Scan for the cell matching the given text and deliver its [x, y] coordinate at center. 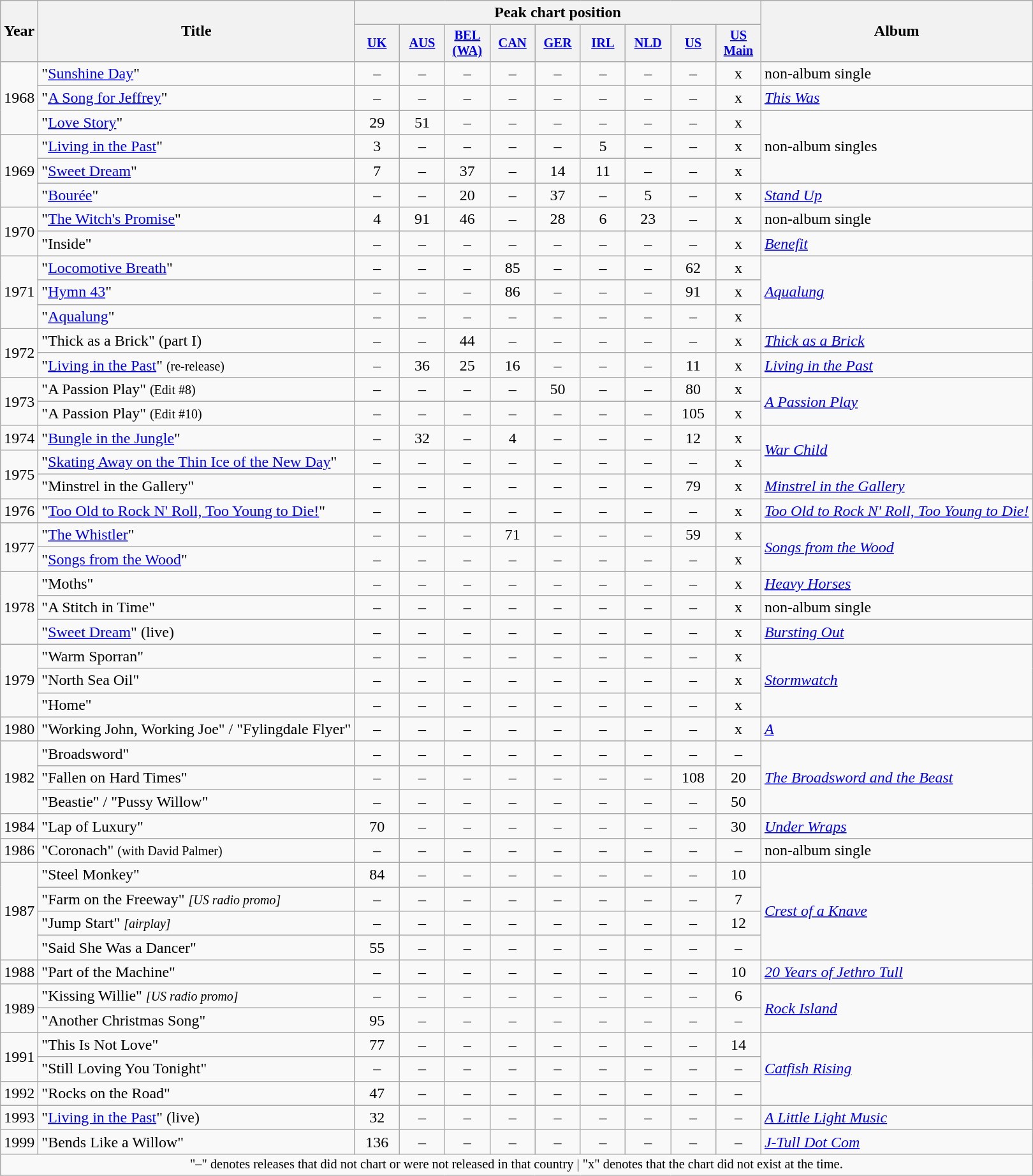
Minstrel in the Gallery [897, 487]
"Skating Away on the Thin Ice of the New Day" [196, 462]
"Lap of Luxury" [196, 826]
"Working John, Working Joe" / "Fylingdale Flyer" [196, 729]
"Beastie" / "Pussy Willow" [196, 802]
"Part of the Machine" [196, 972]
BEL(WA) [467, 43]
"Hymn 43" [196, 292]
"Minstrel in the Gallery" [196, 487]
A Little Light Music [897, 1117]
Title [196, 31]
Rock Island [897, 1008]
20 Years of Jethro Tull [897, 972]
28 [557, 219]
Too Old to Rock N' Roll, Too Young to Die! [897, 511]
136 [377, 1142]
CAN [513, 43]
"Sunshine Day" [196, 73]
"Thick as a Brick" (part I) [196, 341]
1978 [19, 608]
"This Is Not Love" [196, 1045]
NLD [648, 43]
A Passion Play [897, 401]
"A Passion Play" (Edit #8) [196, 389]
The Broadsword and the Beast [897, 777]
"Love Story" [196, 122]
1984 [19, 826]
1999 [19, 1142]
84 [377, 875]
59 [694, 535]
"Steel Monkey" [196, 875]
"Another Christmas Song" [196, 1020]
Heavy Horses [897, 584]
23 [648, 219]
85 [513, 268]
1982 [19, 777]
Thick as a Brick [897, 341]
"A Song for Jeffrey" [196, 98]
1968 [19, 98]
80 [694, 389]
"Coronach" (with David Palmer) [196, 850]
Living in the Past [897, 365]
"Bourée" [196, 195]
95 [377, 1020]
1977 [19, 547]
Bursting Out [897, 632]
1987 [19, 911]
"Bends Like a Willow" [196, 1142]
"Rocks on the Road" [196, 1093]
"Locomotive Breath" [196, 268]
J-Tull Dot Com [897, 1142]
47 [377, 1093]
1971 [19, 292]
Stormwatch [897, 680]
"North Sea Oil" [196, 680]
AUS [422, 43]
"Warm Sporran" [196, 656]
79 [694, 487]
UK [377, 43]
"Songs from the Wood" [196, 559]
71 [513, 535]
"Broadsword" [196, 753]
1992 [19, 1093]
"Kissing Willie" [US radio promo] [196, 996]
1970 [19, 232]
"Jump Start" [airplay] [196, 923]
70 [377, 826]
1974 [19, 437]
108 [694, 777]
"Moths" [196, 584]
"Fallen on Hard Times" [196, 777]
1988 [19, 972]
1991 [19, 1057]
"Living in the Past" (re-release) [196, 365]
War Child [897, 450]
44 [467, 341]
Peak chart position [558, 13]
1989 [19, 1008]
"Inside" [196, 244]
Under Wraps [897, 826]
Album [897, 31]
Benefit [897, 244]
1976 [19, 511]
3 [377, 147]
77 [377, 1045]
Year [19, 31]
Aqualung [897, 292]
46 [467, 219]
1975 [19, 474]
36 [422, 365]
"Living in the Past" (live) [196, 1117]
16 [513, 365]
"Living in the Past" [196, 147]
US Main [738, 43]
Stand Up [897, 195]
105 [694, 413]
25 [467, 365]
"Too Old to Rock N' Roll, Too Young to Die!" [196, 511]
"Still Loving You Tonight" [196, 1069]
Catfish Rising [897, 1069]
non-album singles [897, 147]
IRL [603, 43]
Crest of a Knave [897, 911]
1973 [19, 401]
86 [513, 292]
"Aqualung" [196, 316]
29 [377, 122]
"Said She Was a Dancer" [196, 948]
"The Whistler" [196, 535]
1993 [19, 1117]
"Home" [196, 705]
US [694, 43]
1979 [19, 680]
62 [694, 268]
"A Passion Play" (Edit #10) [196, 413]
55 [377, 948]
A [897, 729]
"Bungle in the Jungle" [196, 437]
"Farm on the Freeway" [US radio promo] [196, 899]
"–" denotes releases that did not chart or were not released in that country | "x" denotes that the chart did not exist at the time. [516, 1165]
"The Witch's Promise" [196, 219]
"A Stitch in Time" [196, 608]
This Was [897, 98]
"Sweet Dream" (live) [196, 632]
1972 [19, 353]
Songs from the Wood [897, 547]
1969 [19, 171]
GER [557, 43]
"Sweet Dream" [196, 171]
30 [738, 826]
1986 [19, 850]
51 [422, 122]
1980 [19, 729]
